Scan for the cell matching the given text and deliver its [x, y] coordinate at center. 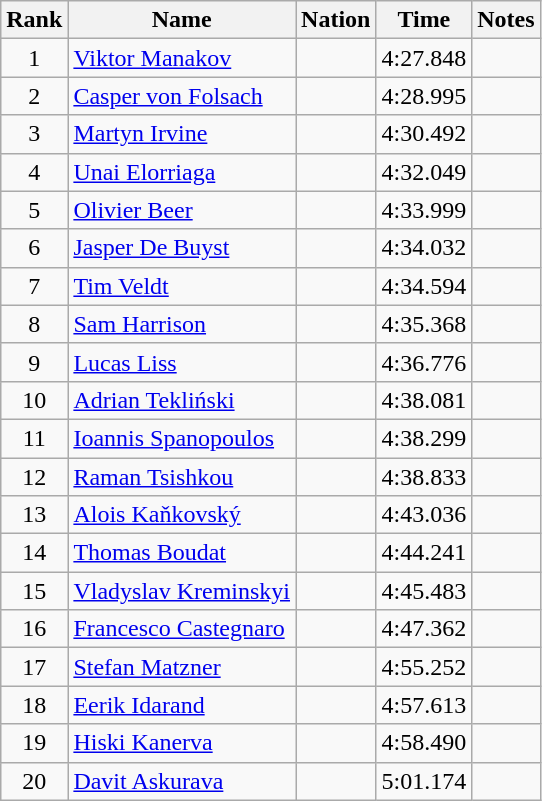
Jasper De Buyst [182, 248]
4:38.081 [424, 400]
Raman Tsishkou [182, 477]
Eerik Idarand [182, 705]
4:28.995 [424, 96]
Casper von Folsach [182, 96]
1 [34, 58]
5 [34, 210]
4:43.036 [424, 515]
4:34.032 [424, 248]
Martyn Irvine [182, 134]
Olivier Beer [182, 210]
17 [34, 667]
4:38.299 [424, 438]
4:35.368 [424, 324]
Nation [336, 20]
10 [34, 400]
4:58.490 [424, 743]
Thomas Boudat [182, 553]
15 [34, 591]
Unai Elorriaga [182, 172]
4:44.241 [424, 553]
Lucas Liss [182, 362]
4:32.049 [424, 172]
4:33.999 [424, 210]
11 [34, 438]
Rank [34, 20]
4 [34, 172]
14 [34, 553]
Stefan Matzner [182, 667]
Adrian Tekliński [182, 400]
18 [34, 705]
4:47.362 [424, 629]
Francesco Castegnaro [182, 629]
8 [34, 324]
Alois Kaňkovský [182, 515]
6 [34, 248]
4:57.613 [424, 705]
4:30.492 [424, 134]
4:36.776 [424, 362]
5:01.174 [424, 781]
Name [182, 20]
4:55.252 [424, 667]
13 [34, 515]
4:27.848 [424, 58]
4:38.833 [424, 477]
4:34.594 [424, 286]
4:45.483 [424, 591]
Tim Veldt [182, 286]
3 [34, 134]
19 [34, 743]
Viktor Manakov [182, 58]
Davit Askurava [182, 781]
2 [34, 96]
Time [424, 20]
Ioannis Spanopoulos [182, 438]
Hiski Kanerva [182, 743]
9 [34, 362]
7 [34, 286]
20 [34, 781]
16 [34, 629]
Sam Harrison [182, 324]
Notes [506, 20]
12 [34, 477]
Vladyslav Kreminskyi [182, 591]
